Scan for the cell matching the given text and deliver its [X, Y] coordinate at center. 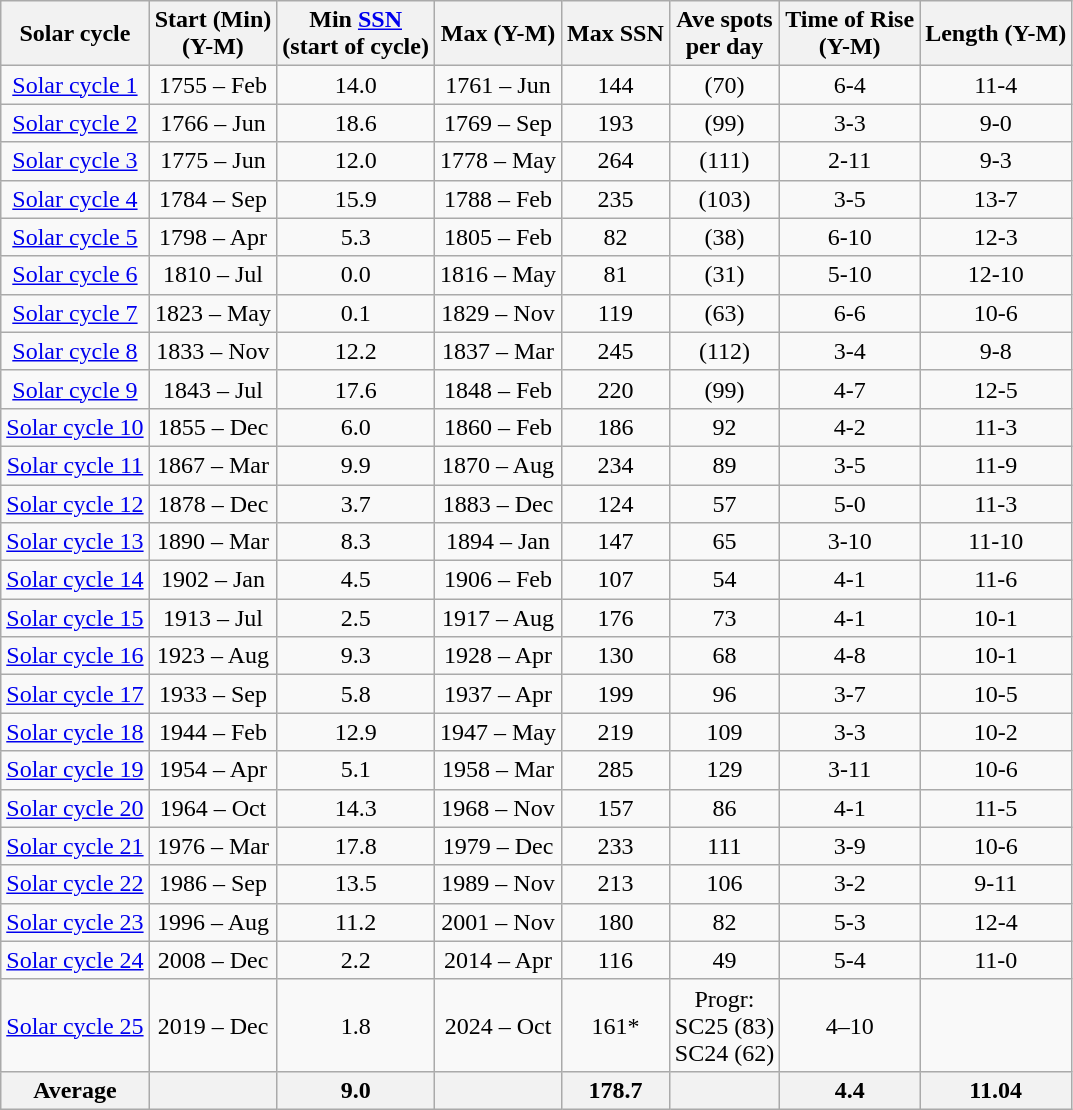
Solar cycle 12 [75, 503]
17.6 [356, 389]
1968 – Nov [498, 808]
4-2 [850, 427]
6.0 [356, 427]
3-10 [850, 542]
1829 – Nov [498, 313]
11.2 [356, 922]
9-8 [996, 351]
1890 – Mar [213, 542]
12.2 [356, 351]
Solar cycle 9 [75, 389]
144 [616, 85]
Solar cycle 24 [75, 960]
5.8 [356, 694]
4.5 [356, 580]
92 [724, 427]
Average [75, 1090]
285 [616, 770]
1870 – Aug [498, 465]
130 [616, 656]
245 [616, 351]
65 [724, 542]
11-0 [996, 960]
2.5 [356, 618]
89 [724, 465]
Solar cycle 22 [75, 884]
147 [616, 542]
Solar cycle 1 [75, 85]
2-11 [850, 161]
6-4 [850, 85]
1933 – Sep [213, 694]
Solar cycle 6 [75, 275]
3-11 [850, 770]
176 [616, 618]
Solar cycle 2 [75, 123]
Ave spotsper day [724, 34]
1917 – Aug [498, 618]
9.9 [356, 465]
10-2 [996, 732]
Start (Min)(Y-M) [213, 34]
12.0 [356, 161]
9.3 [356, 656]
1784 – Sep [213, 199]
116 [616, 960]
Time of Rise(Y-M) [850, 34]
Solar cycle 4 [75, 199]
5-4 [850, 960]
2019 – Dec [213, 1025]
1976 – Mar [213, 846]
10-5 [996, 694]
1848 – Feb [498, 389]
11-6 [996, 580]
9-3 [996, 161]
107 [616, 580]
1979 – Dec [498, 846]
264 [616, 161]
Max SSN [616, 34]
1878 – Dec [213, 503]
1902 – Jan [213, 580]
Solar cycle 15 [75, 618]
1805 – Feb [498, 237]
Solar cycle 23 [75, 922]
1906 – Feb [498, 580]
(103) [724, 199]
(38) [724, 237]
4-7 [850, 389]
Max (Y-M) [498, 34]
9-11 [996, 884]
5.3 [356, 237]
5-3 [850, 922]
199 [616, 694]
0.1 [356, 313]
1761 – Jun [498, 85]
Solar cycle [75, 34]
1778 – May [498, 161]
1.8 [356, 1025]
(63) [724, 313]
13.5 [356, 884]
161* [616, 1025]
220 [616, 389]
13-7 [996, 199]
Solar cycle 17 [75, 694]
14.0 [356, 85]
4-8 [850, 656]
Solar cycle 19 [75, 770]
5-10 [850, 275]
213 [616, 884]
Solar cycle 13 [75, 542]
1913 – Jul [213, 618]
Solar cycle 14 [75, 580]
73 [724, 618]
6-6 [850, 313]
1947 – May [498, 732]
1923 – Aug [213, 656]
12-4 [996, 922]
9-0 [996, 123]
Solar cycle 11 [75, 465]
2001 – Nov [498, 922]
1833 – Nov [213, 351]
15.9 [356, 199]
11-4 [996, 85]
4.4 [850, 1090]
(70) [724, 85]
12-3 [996, 237]
Progr:SC25 (83)SC24 (62) [724, 1025]
68 [724, 656]
1843 – Jul [213, 389]
219 [616, 732]
1823 – May [213, 313]
1928 – Apr [498, 656]
2.2 [356, 960]
12.9 [356, 732]
157 [616, 808]
2008 – Dec [213, 960]
1937 – Apr [498, 694]
1769 – Sep [498, 123]
11-5 [996, 808]
Solar cycle 20 [75, 808]
178.7 [616, 1090]
Solar cycle 3 [75, 161]
Solar cycle 18 [75, 732]
9.0 [356, 1090]
Solar cycle 16 [75, 656]
57 [724, 503]
54 [724, 580]
1883 – Dec [498, 503]
1944 – Feb [213, 732]
1989 – Nov [498, 884]
11-10 [996, 542]
Length (Y-M) [996, 34]
8.3 [356, 542]
11-9 [996, 465]
2024 – Oct [498, 1025]
1775 – Jun [213, 161]
1855 – Dec [213, 427]
2014 – Apr [498, 960]
233 [616, 846]
14.3 [356, 808]
5.1 [356, 770]
12-10 [996, 275]
96 [724, 694]
11.04 [996, 1090]
193 [616, 123]
86 [724, 808]
129 [724, 770]
3-4 [850, 351]
Solar cycle 7 [75, 313]
3-2 [850, 884]
1810 – Jul [213, 275]
0.0 [356, 275]
81 [616, 275]
18.6 [356, 123]
1986 – Sep [213, 884]
5-0 [850, 503]
1798 – Apr [213, 237]
Min SSN(start of cycle) [356, 34]
1766 – Jun [213, 123]
6-10 [850, 237]
1954 – Apr [213, 770]
234 [616, 465]
124 [616, 503]
4–10 [850, 1025]
1860 – Feb [498, 427]
(31) [724, 275]
1788 – Feb [498, 199]
1996 – Aug [213, 922]
1958 – Mar [498, 770]
235 [616, 199]
119 [616, 313]
12-5 [996, 389]
1816 – May [498, 275]
Solar cycle 5 [75, 237]
1837 – Mar [498, 351]
49 [724, 960]
17.8 [356, 846]
109 [724, 732]
1755 – Feb [213, 85]
186 [616, 427]
(112) [724, 351]
180 [616, 922]
Solar cycle 8 [75, 351]
Solar cycle 25 [75, 1025]
111 [724, 846]
3-7 [850, 694]
(111) [724, 161]
Solar cycle 10 [75, 427]
1964 – Oct [213, 808]
106 [724, 884]
Solar cycle 21 [75, 846]
1867 – Mar [213, 465]
3.7 [356, 503]
1894 – Jan [498, 542]
3-9 [850, 846]
